Scan for the cell matching the given text and deliver its (X, Y) coordinate at center. 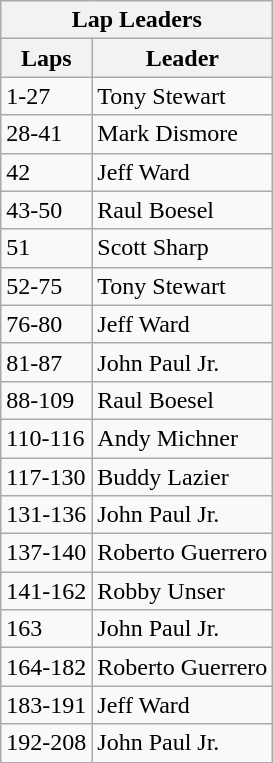
164-182 (46, 667)
Leader (182, 58)
28-41 (46, 134)
Scott Sharp (182, 248)
51 (46, 248)
183-191 (46, 705)
Robby Unser (182, 591)
131-136 (46, 515)
Andy Michner (182, 438)
Lap Leaders (137, 20)
117-130 (46, 477)
141-162 (46, 591)
110-116 (46, 438)
Laps (46, 58)
76-80 (46, 324)
43-50 (46, 210)
81-87 (46, 362)
192-208 (46, 743)
137-140 (46, 553)
42 (46, 172)
88-109 (46, 400)
1-27 (46, 96)
Mark Dismore (182, 134)
Buddy Lazier (182, 477)
163 (46, 629)
52-75 (46, 286)
